From the cell containing the given text, extract its center point as (X, Y) coordinate. 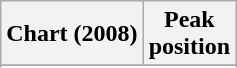
Peakposition (189, 34)
Chart (2008) (72, 34)
